Return [X, Y] of the center of cell containing provided text 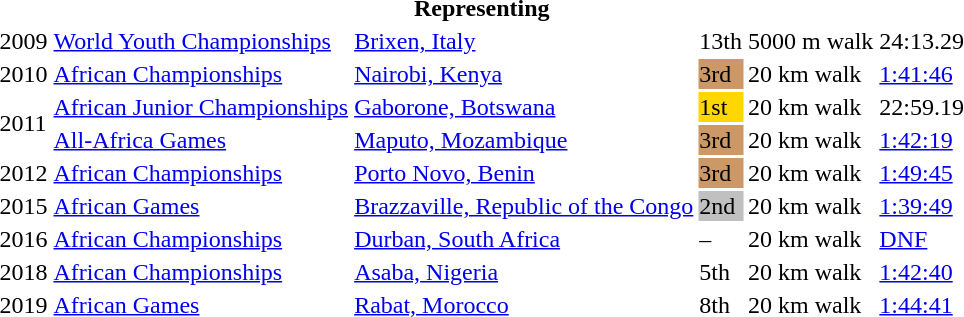
Gaborone, Botswana [524, 107]
Durban, South Africa [524, 239]
African Junior Championships [201, 107]
World Youth Championships [201, 41]
Nairobi, Kenya [524, 74]
Brixen, Italy [524, 41]
– [721, 239]
Maputo, Mozambique [524, 140]
2nd [721, 206]
Porto Novo, Benin [524, 173]
5000 m walk [811, 41]
All-Africa Games [201, 140]
13th [721, 41]
African Games [201, 206]
1st [721, 107]
Brazzaville, Republic of the Congo [524, 206]
Asaba, Nigeria [524, 272]
5th [721, 272]
